Extract the [X, Y] coordinate from the center of the cell holding the provided text.  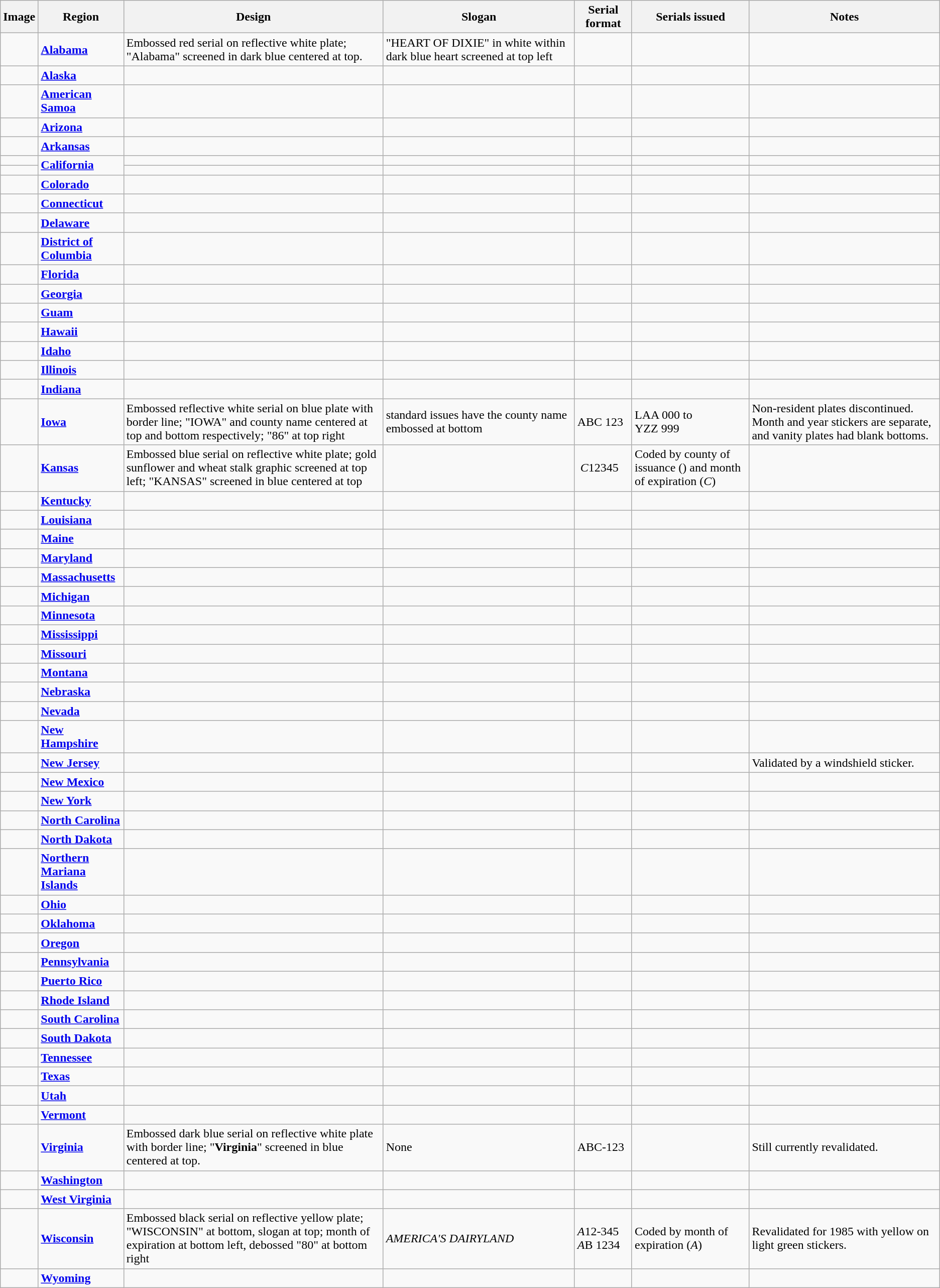
Slogan [479, 17]
Wisconsin [81, 1238]
Missouri [81, 653]
Virginia [81, 1147]
South Dakota [81, 1038]
Region [81, 17]
West Virginia [81, 1199]
C12345 [603, 468]
Non-resident plates discontinued. Month and year stickers are separate, and vanity plates had blank bottoms. [845, 422]
Vermont [81, 1115]
"HEART OF DIXIE" in white within dark blue heart screened at top left [479, 49]
New York [81, 801]
Design [253, 17]
New Hampshire [81, 737]
Massachusetts [81, 577]
Alabama [81, 49]
Illinois [81, 370]
Arizona [81, 127]
Utah [81, 1096]
American Samoa [81, 101]
Arkansas [81, 146]
None [479, 1147]
New Mexico [81, 782]
Indiana [81, 389]
LAA 000 toYZZ 999 [690, 422]
Rhode Island [81, 1000]
Serials issued [690, 17]
Alaska [81, 75]
North Dakota [81, 839]
Embossed dark blue serial on reflective white plate with border line; "Virginia" screened in blue centered at top. [253, 1147]
Montana [81, 673]
Embossed reflective white serial on blue plate with border line; "IOWA" and county name centered at top and bottom respectively; "86" at top right [253, 422]
Delaware [81, 222]
Iowa [81, 422]
North Carolina [81, 820]
Image [19, 17]
Connecticut [81, 203]
Revalidated for 1985 with yellow on light green stickers. [845, 1238]
ABC 123 [603, 422]
Coded by month of expiration (A) [690, 1238]
Serial format [603, 17]
Tennessee [81, 1058]
AMERICA'S DAIRYLAND [479, 1238]
Guam [81, 313]
Georgia [81, 294]
ABC-123 [603, 1147]
Maryland [81, 558]
Embossed red serial on reflective white plate; "Alabama" screened in dark blue centered at top. [253, 49]
Michigan [81, 596]
Oklahoma [81, 923]
Maine [81, 539]
Mississippi [81, 634]
Puerto Rico [81, 981]
A12-345AB 1234 [603, 1238]
Louisiana [81, 520]
Kentucky [81, 501]
Kansas [81, 468]
Oregon [81, 943]
California [81, 165]
standard issues have the county name embossed at bottom [479, 422]
Washington [81, 1180]
Notes [845, 17]
Minnesota [81, 615]
Validated by a windshield sticker. [845, 763]
Hawaii [81, 332]
New Jersey [81, 763]
District ofColumbia [81, 248]
Nebraska [81, 692]
Florida [81, 274]
Idaho [81, 351]
Colorado [81, 184]
Still currently revalidated. [845, 1147]
Ohio [81, 904]
Wyoming [81, 1278]
Nevada [81, 711]
South Carolina [81, 1019]
Pennsylvania [81, 962]
Northern Mariana Islands [81, 872]
Coded by county of issuance () and month of expiration (C) [690, 468]
Texas [81, 1077]
